Search for the cell housing the specified text and yield its (X, Y) center coordinate. 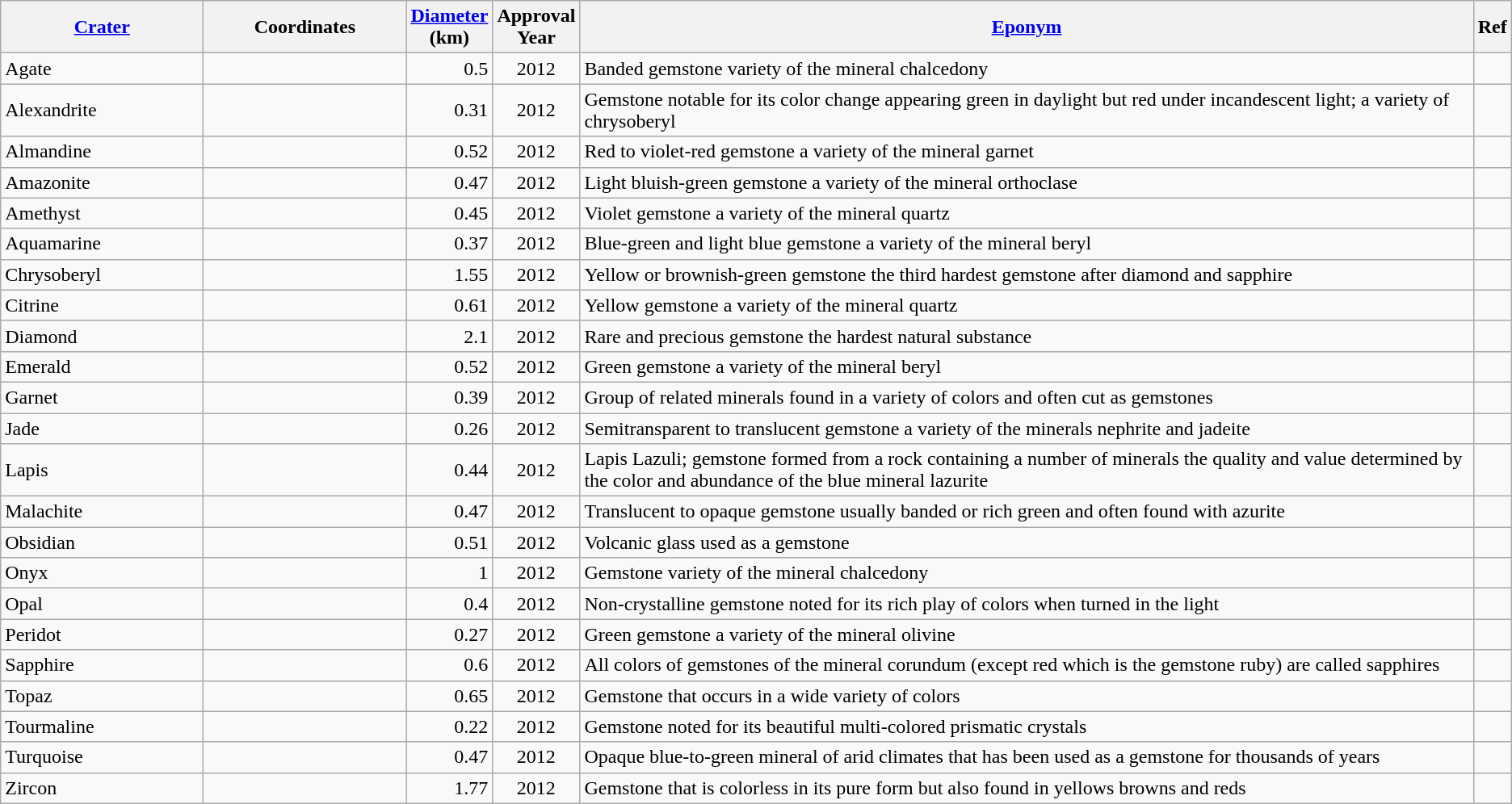
Turquoise (102, 757)
Yellow or brownish-green gemstone the third hardest gemstone after diamond and sapphire (1027, 274)
Alexandrite (102, 110)
Tourmaline (102, 727)
Red to violet-red gemstone a variety of the mineral garnet (1027, 152)
Coordinates (305, 27)
2.1 (449, 336)
Gemstone variety of the mineral chalcedony (1027, 573)
ApprovalYear (536, 27)
0.44 (449, 470)
Gemstone that is colorless in its pure form but also found in yellows browns and reds (1027, 788)
Garnet (102, 397)
1.77 (449, 788)
Gemstone notable for its color change appearing green in daylight but red under incandescent light; a variety of chrysoberyl (1027, 110)
Amethyst (102, 213)
0.31 (449, 110)
Amazonite (102, 182)
Group of related minerals found in a variety of colors and often cut as gemstones (1027, 397)
Almandine (102, 152)
Diamond (102, 336)
Chrysoberyl (102, 274)
Sapphire (102, 665)
0.4 (449, 604)
Lapis (102, 470)
0.61 (449, 305)
1 (449, 573)
0.39 (449, 397)
0.37 (449, 244)
0.5 (449, 69)
All colors of gemstones of the mineral corundum (except red which is the gemstone ruby) are called sapphires (1027, 665)
Diameter(km) (449, 27)
Malachite (102, 512)
1.55 (449, 274)
Rare and precious gemstone the hardest natural substance (1027, 336)
Zircon (102, 788)
Citrine (102, 305)
Peridot (102, 634)
Emerald (102, 366)
Onyx (102, 573)
Jade (102, 429)
0.22 (449, 727)
Green gemstone a variety of the mineral beryl (1027, 366)
Opaque blue-to-green mineral of arid climates that has been used as a gemstone for thousands of years (1027, 757)
0.45 (449, 213)
Opal (102, 604)
Aquamarine (102, 244)
Eponym (1027, 27)
Gemstone noted for its beautiful multi-colored prismatic crystals (1027, 727)
Translucent to opaque gemstone usually banded or rich green and often found with azurite (1027, 512)
0.27 (449, 634)
Yellow gemstone a variety of the mineral quartz (1027, 305)
0.65 (449, 696)
Topaz (102, 696)
Obsidian (102, 542)
Ref (1493, 27)
Non-crystalline gemstone noted for its rich play of colors when turned in the light (1027, 604)
0.26 (449, 429)
Crater (102, 27)
Light bluish-green gemstone a variety of the mineral orthoclase (1027, 182)
Semitransparent to translucent gemstone a variety of the minerals nephrite and jadeite (1027, 429)
0.6 (449, 665)
Agate (102, 69)
0.51 (449, 542)
Volcanic glass used as a gemstone (1027, 542)
Banded gemstone variety of the mineral chalcedony (1027, 69)
Green gemstone a variety of the mineral olivine (1027, 634)
Blue-green and light blue gemstone a variety of the mineral beryl (1027, 244)
Gemstone that occurs in a wide variety of colors (1027, 696)
Violet gemstone a variety of the mineral quartz (1027, 213)
